Output the [x, y] coordinate of the center of the cell containing the given text.  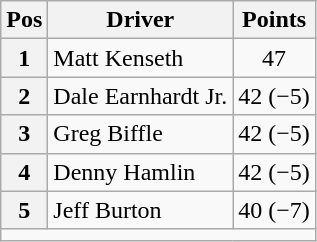
Points [274, 20]
Jeff Burton [140, 210]
Denny Hamlin [140, 172]
Dale Earnhardt Jr. [140, 96]
3 [24, 134]
1 [24, 58]
40 (−7) [274, 210]
Matt Kenseth [140, 58]
47 [274, 58]
5 [24, 210]
Driver [140, 20]
Pos [24, 20]
2 [24, 96]
Greg Biffle [140, 134]
4 [24, 172]
